Capture the cell that displays the provided text and extract its (X, Y) central coordinate. 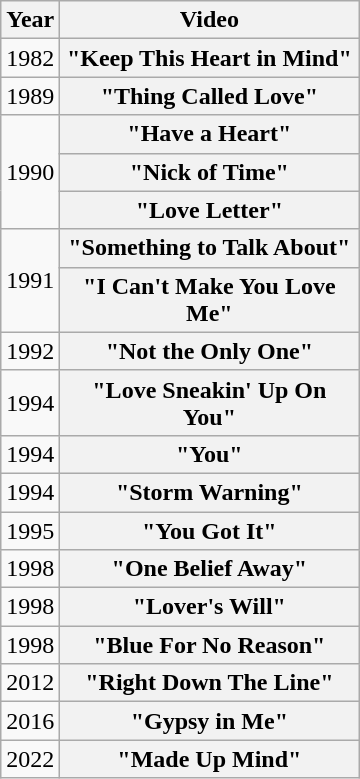
"Love Letter" (210, 210)
"Storm Warning" (210, 492)
1991 (30, 280)
"Not the Only One" (210, 351)
1995 (30, 531)
Video (210, 20)
"Lover's Will" (210, 607)
2016 (30, 721)
Year (30, 20)
"Something to Talk About" (210, 248)
"You" (210, 454)
"Love Sneakin' Up On You" (210, 402)
1982 (30, 58)
"I Can't Make You Love Me" (210, 300)
1992 (30, 351)
"Made Up Mind" (210, 759)
"Gypsy in Me" (210, 721)
1989 (30, 96)
"Keep This Heart in Mind" (210, 58)
"Blue For No Reason" (210, 645)
"One Belief Away" (210, 569)
"Nick of Time" (210, 172)
"You Got It" (210, 531)
2022 (30, 759)
"Have a Heart" (210, 134)
2012 (30, 683)
"Right Down The Line" (210, 683)
"Thing Called Love" (210, 96)
1990 (30, 172)
